Locate the cell with the specified text and output its [X, Y] center coordinate. 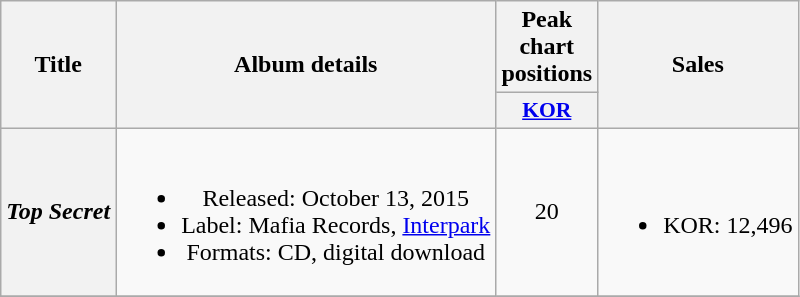
Top Secret [58, 212]
Title [58, 65]
KOR [547, 111]
20 [547, 212]
Peak chart positions [547, 47]
Released: October 13, 2015Label: Mafia Records, InterparkFormats: CD, digital download [306, 212]
KOR: 12,496 [698, 212]
Album details [306, 65]
Sales [698, 65]
